Find where the given text appears and provide that cell's center as [X, Y] coordinate. 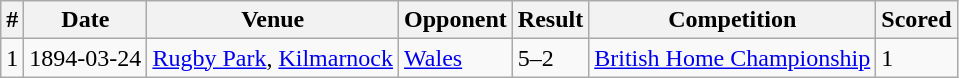
Wales [456, 58]
# [12, 20]
Result [550, 20]
Scored [916, 20]
Date [86, 20]
Venue [273, 20]
Opponent [456, 20]
5–2 [550, 58]
1894-03-24 [86, 58]
Competition [732, 20]
British Home Championship [732, 58]
Rugby Park, Kilmarnock [273, 58]
